Pinpoint the cell where the given text exists, returning its [x, y] midpoint coordinate. 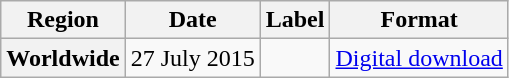
Format [419, 20]
Digital download [419, 58]
Label [295, 20]
Date [192, 20]
27 July 2015 [192, 58]
Worldwide [63, 58]
Region [63, 20]
